Return the [X, Y] coordinate for the center point of the cell that contains the specified text.  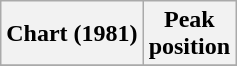
Chart (1981) [72, 34]
Peakposition [189, 34]
